From the cell containing the given text, extract its center point as [X, Y] coordinate. 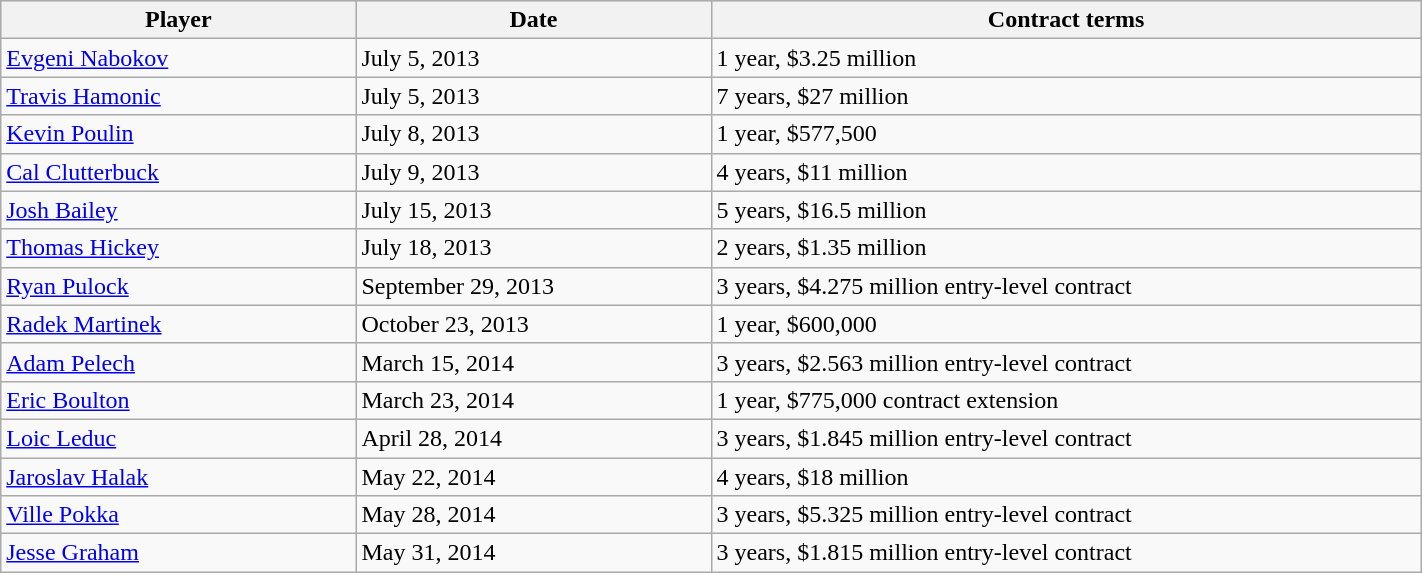
1 year, $3.25 million [1066, 58]
3 years, $5.325 million entry-level contract [1066, 515]
1 year, $600,000 [1066, 324]
July 8, 2013 [534, 134]
Josh Bailey [178, 210]
Ville Pokka [178, 515]
Contract terms [1066, 20]
July 15, 2013 [534, 210]
July 9, 2013 [534, 172]
March 23, 2014 [534, 400]
Kevin Poulin [178, 134]
Date [534, 20]
3 years, $2.563 million entry-level contract [1066, 362]
Evgeni Nabokov [178, 58]
3 years, $4.275 million entry-level contract [1066, 286]
4 years, $11 million [1066, 172]
May 22, 2014 [534, 477]
May 31, 2014 [534, 553]
Loic Leduc [178, 438]
Jaroslav Halak [178, 477]
Jesse Graham [178, 553]
5 years, $16.5 million [1066, 210]
May 28, 2014 [534, 515]
3 years, $1.815 million entry-level contract [1066, 553]
Player [178, 20]
March 15, 2014 [534, 362]
April 28, 2014 [534, 438]
Eric Boulton [178, 400]
Ryan Pulock [178, 286]
September 29, 2013 [534, 286]
Adam Pelech [178, 362]
1 year, $577,500 [1066, 134]
October 23, 2013 [534, 324]
July 18, 2013 [534, 248]
1 year, $775,000 contract extension [1066, 400]
4 years, $18 million [1066, 477]
7 years, $27 million [1066, 96]
Travis Hamonic [178, 96]
Thomas Hickey [178, 248]
Cal Clutterbuck [178, 172]
3 years, $1.845 million entry-level contract [1066, 438]
2 years, $1.35 million [1066, 248]
Radek Martinek [178, 324]
